From the cell containing the given text, extract its center point as [x, y] coordinate. 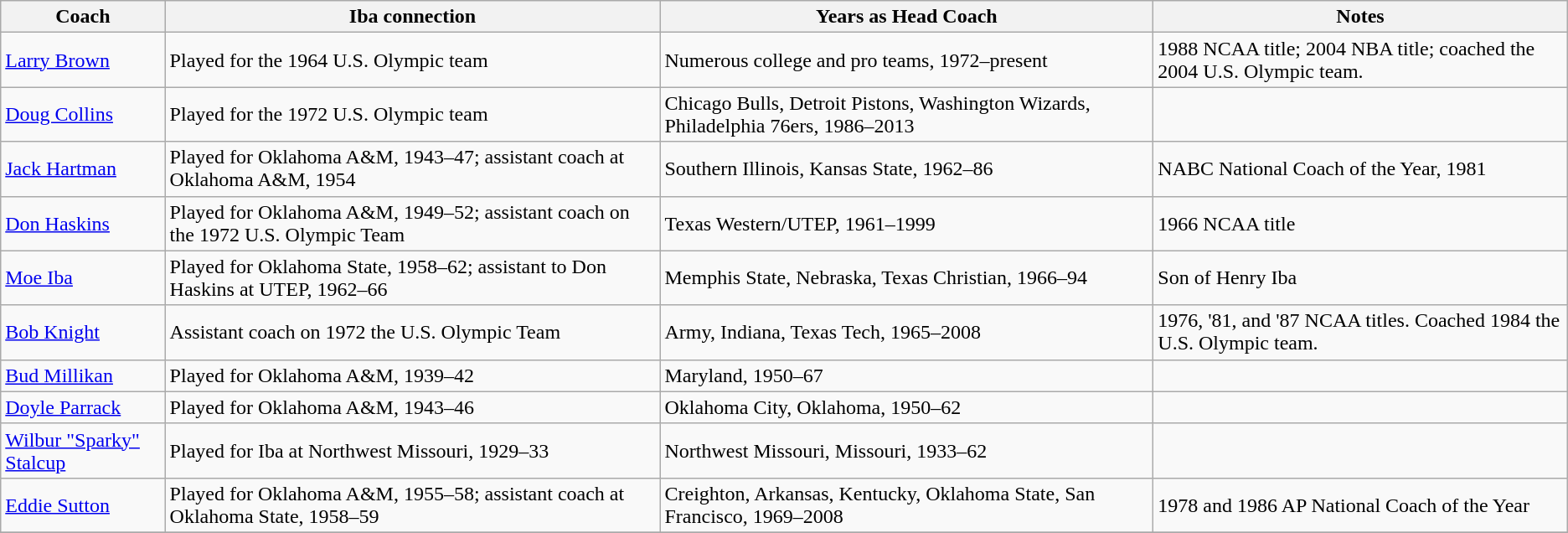
Oklahoma City, Oklahoma, 1950–62 [906, 407]
Played for Oklahoma A&M, 1955–58; assistant coach at Oklahoma State, 1958–59 [412, 505]
Bob Knight [83, 332]
Eddie Sutton [83, 505]
Bud Millikan [83, 375]
Chicago Bulls, Detroit Pistons, Washington Wizards, Philadelphia 76ers, 1986–2013 [906, 114]
Played for Oklahoma A&M, 1943–46 [412, 407]
Played for Oklahoma A&M, 1943–47; assistant coach at Oklahoma A&M, 1954 [412, 169]
Coach [83, 17]
Creighton, Arkansas, Kentucky, Oklahoma State, San Francisco, 1969–2008 [906, 505]
Moe Iba [83, 278]
1978 and 1986 AP National Coach of the Year [1360, 505]
Played for the 1964 U.S. Olympic team [412, 60]
Doyle Parrack [83, 407]
Southern Illinois, Kansas State, 1962–86 [906, 169]
Iba connection [412, 17]
Assistant coach on 1972 the U.S. Olympic Team [412, 332]
Played for Iba at Northwest Missouri, 1929–33 [412, 451]
Northwest Missouri, Missouri, 1933–62 [906, 451]
Son of Henry Iba [1360, 278]
Notes [1360, 17]
Army, Indiana, Texas Tech, 1965–2008 [906, 332]
Texas Western/UTEP, 1961–1999 [906, 223]
Played for Oklahoma A&M, 1939–42 [412, 375]
1966 NCAA title [1360, 223]
Played for the 1972 U.S. Olympic team [412, 114]
Wilbur "Sparky" Stalcup [83, 451]
Played for Oklahoma State, 1958–62; assistant to Don Haskins at UTEP, 1962–66 [412, 278]
1976, '81, and '87 NCAA titles. Coached 1984 the U.S. Olympic team. [1360, 332]
Doug Collins [83, 114]
Larry Brown [83, 60]
Don Haskins [83, 223]
Played for Oklahoma A&M, 1949–52; assistant coach on the 1972 U.S. Olympic Team [412, 223]
Years as Head Coach [906, 17]
Maryland, 1950–67 [906, 375]
NABC National Coach of the Year, 1981 [1360, 169]
1988 NCAA title; 2004 NBA title; coached the 2004 U.S. Olympic team. [1360, 60]
Jack Hartman [83, 169]
Memphis State, Nebraska, Texas Christian, 1966–94 [906, 278]
Numerous college and pro teams, 1972–present [906, 60]
